Scan for the cell matching the given text and deliver its [X, Y] coordinate at center. 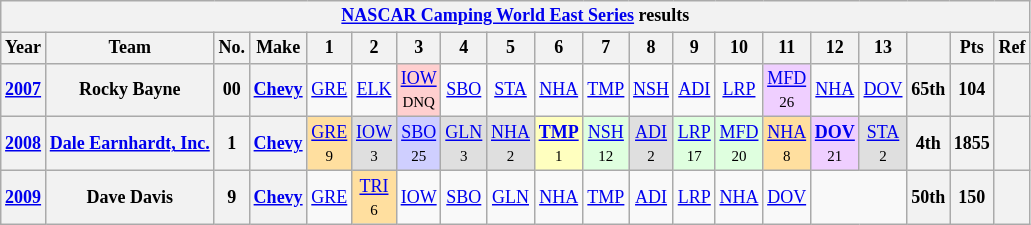
NSH12 [606, 144]
12 [834, 48]
Dave Davis [130, 197]
00 [232, 90]
STA2 [883, 144]
IOW3 [374, 144]
NSH [652, 90]
IOW [418, 197]
104 [972, 90]
Make [278, 48]
MFD26 [787, 90]
Year [24, 48]
2 [374, 48]
TRI6 [374, 197]
5 [511, 48]
13 [883, 48]
NASCAR Camping World East Series results [516, 16]
NHA2 [511, 144]
TMP1 [558, 144]
GLN3 [464, 144]
Dale Earnhardt, Inc. [130, 144]
65th [928, 90]
2008 [24, 144]
2009 [24, 197]
6 [558, 48]
7 [606, 48]
No. [232, 48]
ELK [374, 90]
10 [739, 48]
LRP17 [694, 144]
2007 [24, 90]
STA [511, 90]
1855 [972, 144]
Pts [972, 48]
SBO25 [418, 144]
GRE9 [330, 144]
150 [972, 197]
GLN [511, 197]
8 [652, 48]
3 [418, 48]
ADI2 [652, 144]
DOV21 [834, 144]
11 [787, 48]
IOWDNQ [418, 90]
Rocky Bayne [130, 90]
4th [928, 144]
4 [464, 48]
NHA8 [787, 144]
MFD20 [739, 144]
Ref [1012, 48]
50th [928, 197]
Team [130, 48]
